Locate the cell with the specified text and output its (x, y) center coordinate. 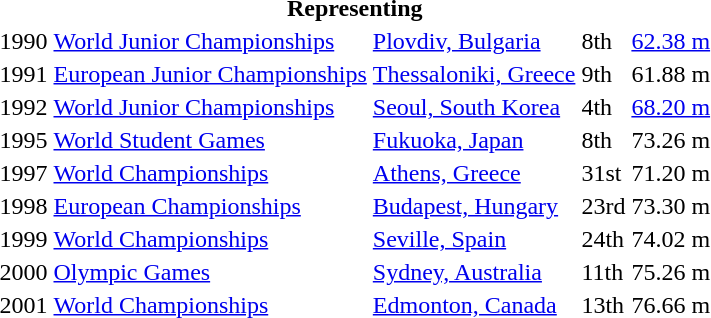
Olympic Games (210, 272)
23rd (604, 206)
Budapest, Hungary (474, 206)
11th (604, 272)
4th (604, 107)
24th (604, 239)
Thessaloniki, Greece (474, 74)
Athens, Greece (474, 173)
31st (604, 173)
European Junior Championships (210, 74)
Seoul, South Korea (474, 107)
World Student Games (210, 140)
Fukuoka, Japan (474, 140)
Sydney, Australia (474, 272)
Plovdiv, Bulgaria (474, 41)
European Championships (210, 206)
9th (604, 74)
Seville, Spain (474, 239)
